Scan for the cell matching the given text and deliver its [x, y] coordinate at center. 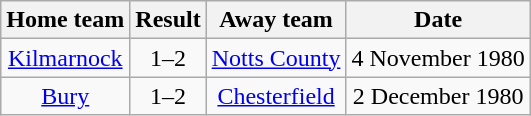
Away team [276, 20]
Home team [66, 20]
Date [438, 20]
2 December 1980 [438, 96]
Notts County [276, 58]
Result [168, 20]
4 November 1980 [438, 58]
Bury [66, 96]
Chesterfield [276, 96]
Kilmarnock [66, 58]
